Locate the cell with the specified text and output its (X, Y) center coordinate. 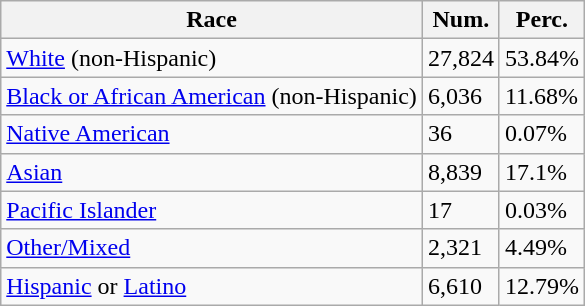
Race (212, 20)
Black or African American (non-Hispanic) (212, 96)
53.84% (542, 58)
17 (460, 210)
Native American (212, 134)
11.68% (542, 96)
White (non-Hispanic) (212, 58)
Pacific Islander (212, 210)
Num. (460, 20)
36 (460, 134)
17.1% (542, 172)
Asian (212, 172)
Hispanic or Latino (212, 286)
6,610 (460, 286)
0.03% (542, 210)
27,824 (460, 58)
0.07% (542, 134)
Perc. (542, 20)
8,839 (460, 172)
Other/Mixed (212, 248)
12.79% (542, 286)
2,321 (460, 248)
4.49% (542, 248)
6,036 (460, 96)
